Search for the cell housing the specified text and yield its [X, Y] center coordinate. 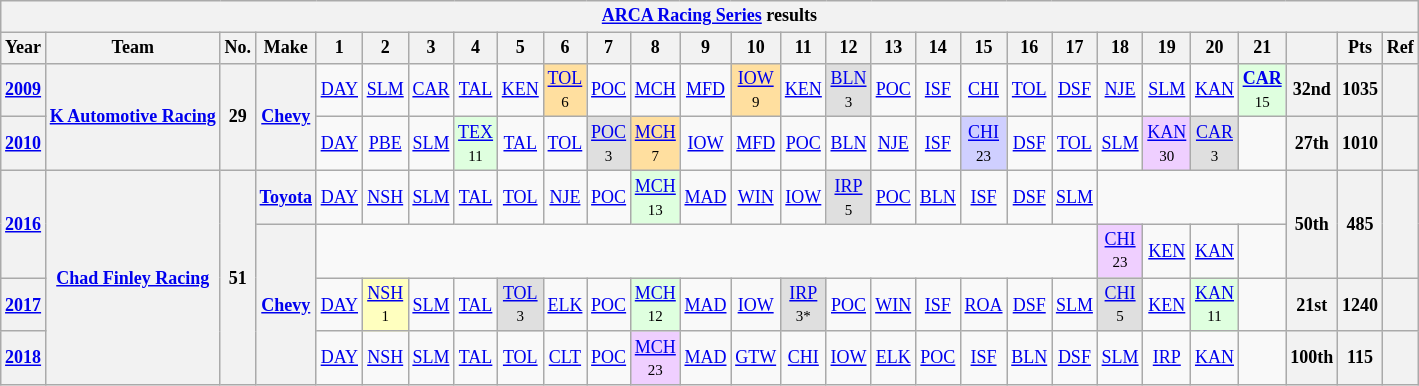
BLN3 [848, 90]
MCH23 [655, 358]
KAN30 [1167, 144]
Year [24, 48]
K Automotive Racing [132, 116]
Team [132, 48]
4 [476, 48]
CAR [431, 90]
2 [385, 48]
50th [1312, 224]
14 [938, 48]
2009 [24, 90]
2016 [24, 224]
ROA [984, 305]
2017 [24, 305]
12 [848, 48]
CLT [565, 358]
Ref [1400, 48]
IOW9 [756, 90]
TEX11 [476, 144]
20 [1215, 48]
17 [1075, 48]
PBE [385, 144]
IRP3* [803, 305]
MCH13 [655, 197]
MCH [655, 90]
21st [1312, 305]
TOL6 [565, 90]
115 [1360, 358]
21 [1262, 48]
IRP [1167, 358]
Pts [1360, 48]
9 [706, 48]
7 [609, 48]
Toyota [286, 197]
29 [238, 116]
1 [339, 48]
MCH12 [655, 305]
No. [238, 48]
8 [655, 48]
15 [984, 48]
1035 [1360, 90]
3 [431, 48]
27th [1312, 144]
5 [520, 48]
IRP5 [848, 197]
MCH7 [655, 144]
ARCA Racing Series results [710, 16]
CAR3 [1215, 144]
CAR15 [1262, 90]
CHI5 [1120, 305]
Chad Finley Racing [132, 278]
POC3 [609, 144]
1240 [1360, 305]
NSH1 [385, 305]
100th [1312, 358]
19 [1167, 48]
51 [238, 278]
18 [1120, 48]
6 [565, 48]
TOL3 [520, 305]
13 [894, 48]
GTW [756, 358]
32nd [1312, 90]
10 [756, 48]
Make [286, 48]
16 [1030, 48]
2018 [24, 358]
2010 [24, 144]
KAN11 [1215, 305]
485 [1360, 224]
1010 [1360, 144]
11 [803, 48]
